Output the (X, Y) coordinate of the center of the cell containing the given text.  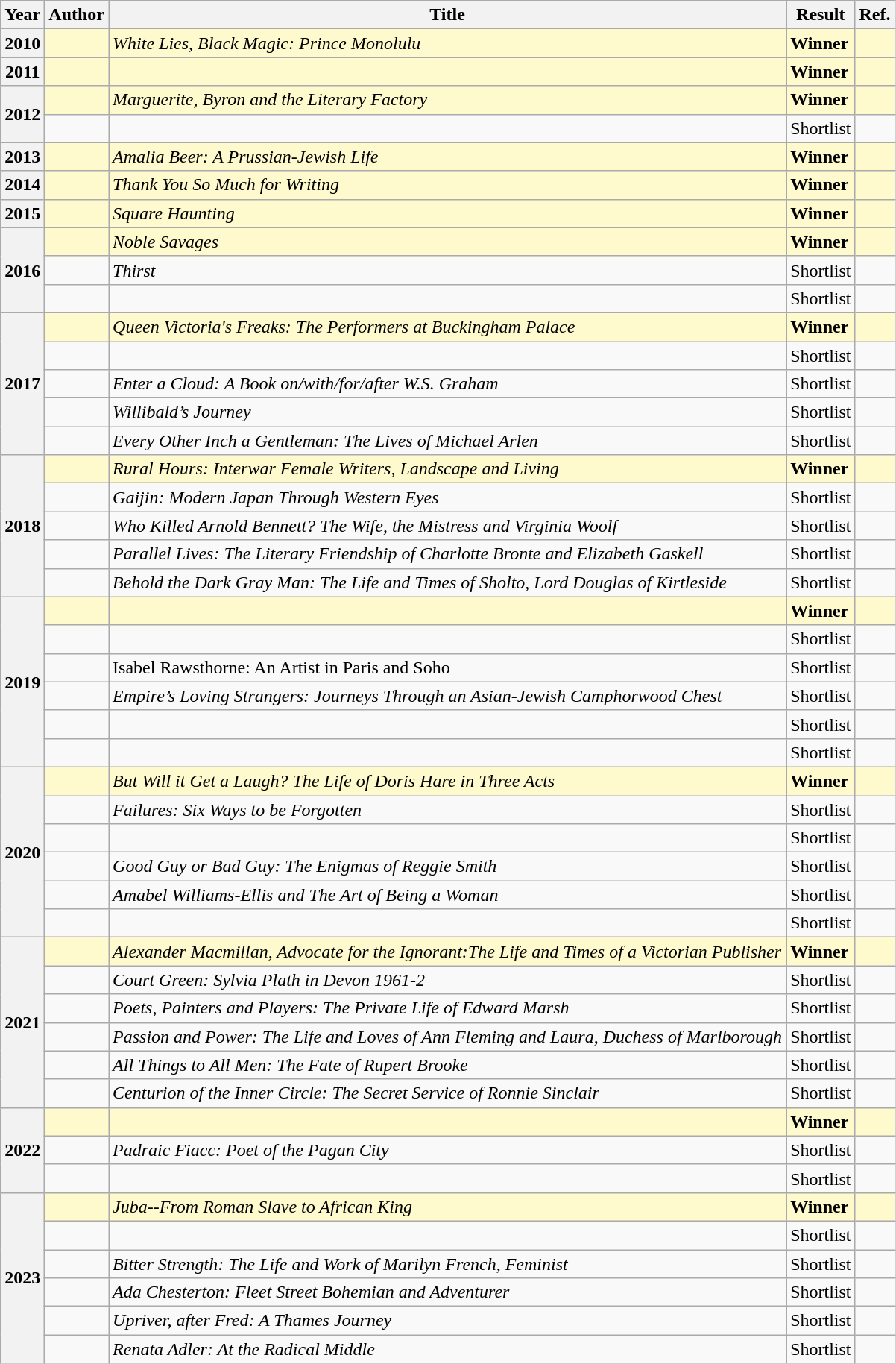
2020 (22, 852)
2022 (22, 1150)
Gaijin: Modern Japan Through Western Eyes (447, 497)
Bitter Strength: The Life and Work of Marilyn French, Feminist (447, 1264)
Behold the Dark Gray Man: The Life and Times of Sholto, Lord Douglas of Kirtleside (447, 582)
2012 (22, 114)
Author (77, 15)
2011 (22, 72)
Every Other Inch a Gentleman: The Lives of Michael Arlen (447, 441)
2014 (22, 185)
Alexander Macmillan, Advocate for the Ignorant:The Life and Times of a Victorian Publisher (447, 952)
Enter a Cloud: A Book on/with/for/after W.S. Graham (447, 384)
2016 (22, 270)
2023 (22, 1277)
Amabel Williams-Ellis and The Art of Being a Woman (447, 895)
Court Green: Sylvia Plath in Devon 1961-2 (447, 980)
Parallel Lives: The Literary Friendship of Charlotte Bronte and Elizabeth Gaskell (447, 554)
Empire’s Loving Strangers: Journeys Through an Asian-Jewish Camphorwood Chest (447, 696)
2018 (22, 526)
Marguerite, Byron and the Literary Factory (447, 100)
Poets, Painters and Players: The Private Life of Edward Marsh (447, 1008)
Ada Chesterton: Fleet Street Bohemian and Adventurer (447, 1292)
2021 (22, 1022)
Centurion of the Inner Circle: The Secret Service of Ronnie Sinclair (447, 1093)
Square Haunting (447, 213)
Thank You So Much for Writing (447, 185)
Thirst (447, 270)
Result (821, 15)
Isabel Rawsthorne: An Artist in Paris and Soho (447, 667)
2019 (22, 682)
But Will it Get a Laugh? The Life of Doris Hare in Three Acts (447, 781)
2013 (22, 157)
2010 (22, 43)
Queen Victoria's Freaks: The Performers at Buckingham Palace (447, 327)
Passion and Power: The Life and Loves of Ann Fleming and Laura, Duchess of Marlborough (447, 1037)
Rural Hours: Interwar Female Writers, Landscape and Living (447, 469)
White Lies, Black Magic: Prince Monolulu (447, 43)
Willibald’s Journey (447, 412)
2015 (22, 213)
Failures: Six Ways to be Forgotten (447, 809)
Year (22, 15)
Ref. (875, 15)
Amalia Beer: A Prussian-Jewish Life (447, 157)
2017 (22, 383)
Upriver, after Fred: A Thames Journey (447, 1321)
Good Guy or Bad Guy: The Enigmas of Reggie Smith (447, 867)
Renata Adler: At the Radical Middle (447, 1349)
All Things to All Men: The Fate of Rupert Brooke (447, 1065)
Padraic Fiacc: Poet of the Pagan City (447, 1150)
Who Killed Arnold Bennett? The Wife, the Mistress and Virginia Woolf (447, 526)
Juba--From Roman Slave to African King (447, 1207)
Title (447, 15)
Noble Savages (447, 242)
